Provide the (x, y) coordinate of the cell's center where the given text is located.  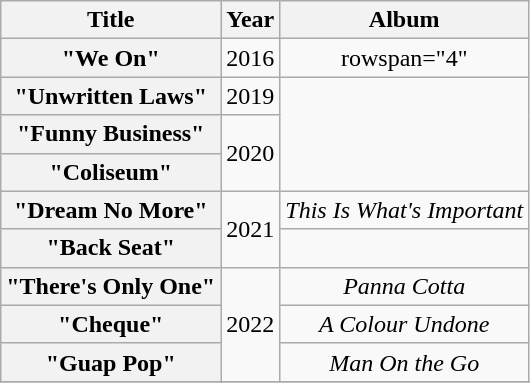
Title (111, 20)
"Back Seat" (111, 248)
"Funny Business" (111, 134)
This Is What's Important (404, 210)
Man On the Go (404, 362)
2022 (250, 324)
"We On" (111, 58)
2019 (250, 96)
"Unwritten Laws" (111, 96)
A Colour Undone (404, 324)
"Dream No More" (111, 210)
"Guap Pop" (111, 362)
rowspan="4" (404, 58)
Album (404, 20)
Panna Cotta (404, 286)
"Cheque" (111, 324)
"There's Only One" (111, 286)
Year (250, 20)
2020 (250, 153)
"Coliseum" (111, 172)
2016 (250, 58)
2021 (250, 229)
